Locate the cell with the specified text and output its (X, Y) center coordinate. 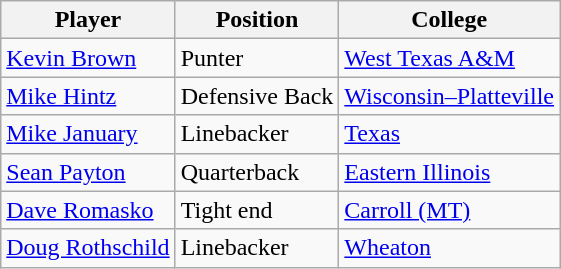
Carroll (MT) (450, 210)
Player (88, 20)
College (450, 20)
Doug Rothschild (88, 248)
West Texas A&M (450, 58)
Sean Payton (88, 172)
Mike January (88, 134)
Dave Romasko (88, 210)
Texas (450, 134)
Punter (257, 58)
Tight end (257, 210)
Eastern Illinois (450, 172)
Kevin Brown (88, 58)
Mike Hintz (88, 96)
Wisconsin–Platteville (450, 96)
Position (257, 20)
Wheaton (450, 248)
Defensive Back (257, 96)
Quarterback (257, 172)
